Detect which cell encompasses the target text, then output its [X, Y] center coordinate. 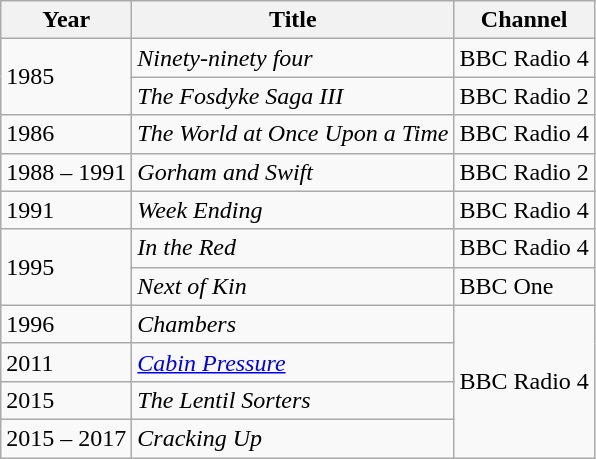
Title [293, 20]
The Fosdyke Saga III [293, 96]
The Lentil Sorters [293, 400]
BBC One [524, 286]
Cracking Up [293, 438]
Next of Kin [293, 286]
Gorham and Swift [293, 172]
The World at Once Upon a Time [293, 134]
Cabin Pressure [293, 362]
1996 [66, 324]
1988 – 1991 [66, 172]
2011 [66, 362]
1985 [66, 77]
1991 [66, 210]
Ninety-ninety four [293, 58]
In the Red [293, 248]
Chambers [293, 324]
2015 [66, 400]
2015 – 2017 [66, 438]
Channel [524, 20]
Week Ending [293, 210]
1995 [66, 267]
Year [66, 20]
1986 [66, 134]
